Return [x, y] of the center of cell containing provided text 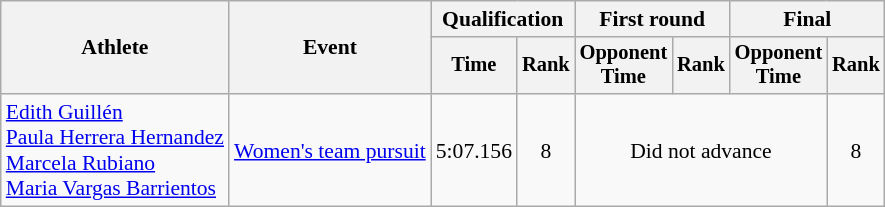
Athlete [115, 48]
5:07.156 [474, 150]
Time [474, 66]
Women's team pursuit [330, 150]
Final [808, 19]
Qualification [503, 19]
Did not advance [702, 150]
Event [330, 48]
First round [652, 19]
Edith GuillénPaula Herrera HernandezMarcela RubianoMaria Vargas Barrientos [115, 150]
